Capture the cell that displays the provided text and extract its [X, Y] central coordinate. 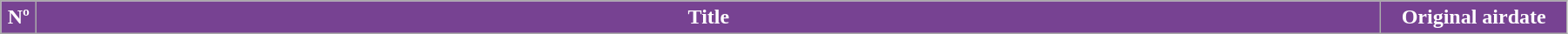
Nº [19, 17]
Title [708, 17]
Original airdate [1474, 17]
